Return the [x, y] coordinate for the center point of the cell that contains the specified text.  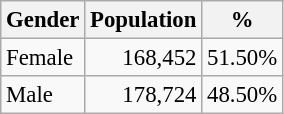
48.50% [242, 95]
Gender [43, 20]
Population [144, 20]
168,452 [144, 58]
Female [43, 58]
51.50% [242, 58]
Male [43, 95]
178,724 [144, 95]
% [242, 20]
